Locate the cell with the specified text and output its (x, y) center coordinate. 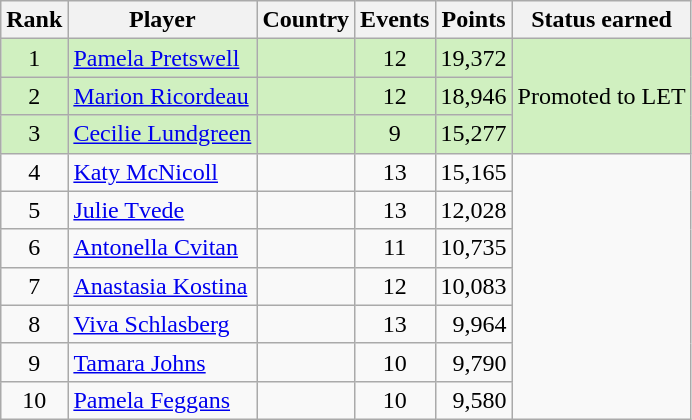
15,277 (474, 134)
Viva Schlasberg (162, 324)
Julie Tvede (162, 210)
Cecilie Lundgreen (162, 134)
Tamara Johns (162, 362)
8 (34, 324)
19,372 (474, 58)
9,790 (474, 362)
4 (34, 172)
9,964 (474, 324)
7 (34, 286)
12,028 (474, 210)
Antonella Cvitan (162, 248)
Pamela Feggans (162, 400)
15,165 (474, 172)
Rank (34, 20)
Points (474, 20)
10,735 (474, 248)
2 (34, 96)
Events (395, 20)
9,580 (474, 400)
Country (306, 20)
11 (395, 248)
6 (34, 248)
18,946 (474, 96)
Anastasia Kostina (162, 286)
5 (34, 210)
1 (34, 58)
Player (162, 20)
3 (34, 134)
10,083 (474, 286)
Promoted to LET (602, 96)
Status earned (602, 20)
Marion Ricordeau (162, 96)
Pamela Pretswell (162, 58)
Katy McNicoll (162, 172)
